For the text-containing cell, return its midpoint in (X, Y) coordinate format. 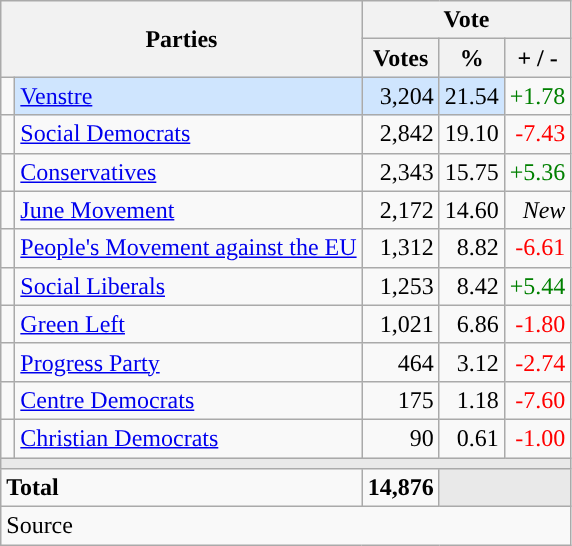
3.12 (472, 362)
-1.00 (538, 438)
Christian Democrats (188, 438)
14,876 (400, 488)
New (538, 210)
3,204 (400, 96)
People's Movement against the EU (188, 248)
+1.78 (538, 96)
Source (286, 526)
June Movement (188, 210)
2,172 (400, 210)
Venstre (188, 96)
8.82 (472, 248)
+5.44 (538, 286)
175 (400, 400)
Social Democrats (188, 134)
Parties (182, 39)
Total (182, 488)
1,312 (400, 248)
0.61 (472, 438)
19.10 (472, 134)
1,021 (400, 324)
1.18 (472, 400)
Votes (400, 58)
14.60 (472, 210)
+ / - (538, 58)
2,343 (400, 172)
Conservatives (188, 172)
Vote (466, 20)
-7.60 (538, 400)
Progress Party (188, 362)
6.86 (472, 324)
-2.74 (538, 362)
8.42 (472, 286)
-7.43 (538, 134)
+5.36 (538, 172)
-6.61 (538, 248)
Centre Democrats (188, 400)
Social Liberals (188, 286)
1,253 (400, 286)
-1.80 (538, 324)
2,842 (400, 134)
90 (400, 438)
% (472, 58)
Green Left (188, 324)
464 (400, 362)
21.54 (472, 96)
15.75 (472, 172)
